Pinpoint the cell where the given text exists, returning its [X, Y] midpoint coordinate. 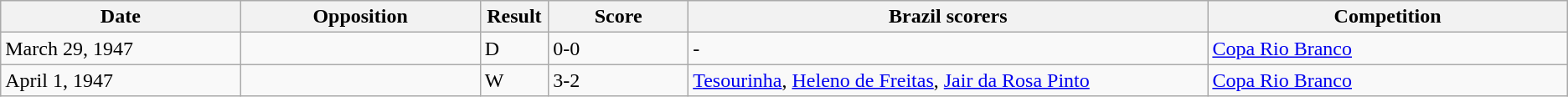
April 1, 1947 [121, 80]
- [948, 48]
March 29, 1947 [121, 48]
Opposition [360, 17]
0-0 [618, 48]
Tesourinha, Heleno de Freitas, Jair da Rosa Pinto [948, 80]
3-2 [618, 80]
Score [618, 17]
W [514, 80]
Brazil scorers [948, 17]
Result [514, 17]
Competition [1387, 17]
D [514, 48]
Date [121, 17]
